Extract the (x, y) coordinate from the center of the cell holding the provided text.  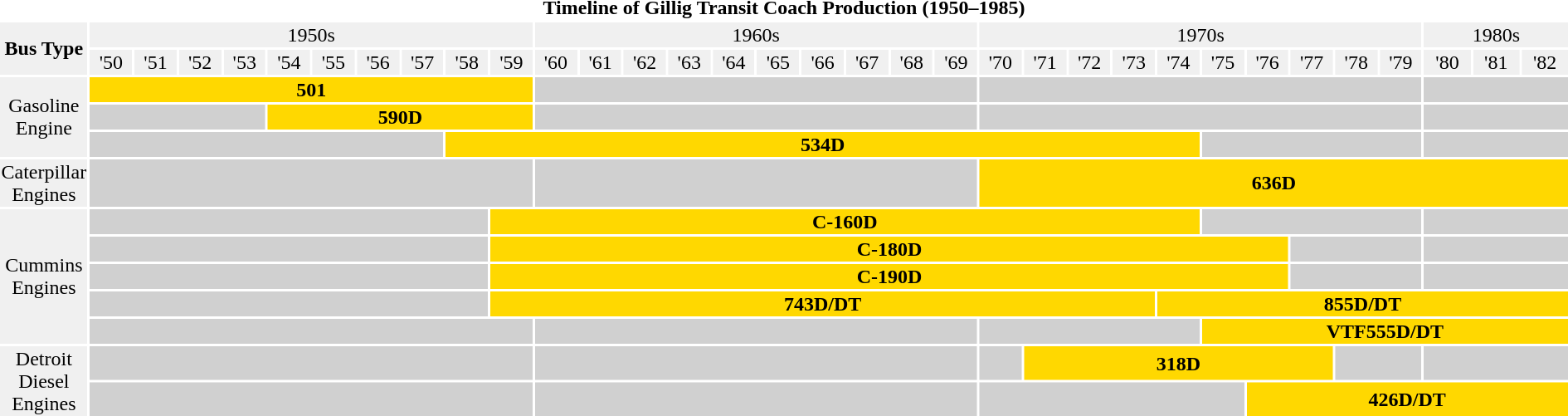
'54 (289, 62)
C-180D (889, 249)
'50 (111, 62)
855D/DT (1362, 304)
1970s (1201, 35)
Cummins Engines (44, 277)
'80 (1448, 62)
'78 (1356, 62)
'68 (911, 62)
'70 (1001, 62)
'75 (1223, 62)
'67 (868, 62)
'69 (956, 62)
'79 (1400, 62)
'53 (244, 62)
C-190D (889, 277)
'63 (689, 62)
'72 (1090, 62)
'65 (778, 62)
'62 (645, 62)
'51 (156, 62)
'56 (378, 62)
'74 (1178, 62)
Gasoline Engine (44, 117)
'60 (556, 62)
1960s (757, 35)
'77 (1312, 62)
743D/DT (823, 304)
636D (1274, 183)
501 (312, 90)
'66 (823, 62)
Detroit Diesel Engines (44, 381)
'58 (466, 62)
'64 (733, 62)
'55 (334, 62)
'52 (201, 62)
318D (1178, 363)
590D (400, 117)
'57 (423, 62)
Caterpillar Engines (44, 183)
'81 (1496, 62)
'73 (1133, 62)
C-160D (845, 222)
534D (822, 144)
'76 (1268, 62)
426D/DT (1407, 399)
'82 (1545, 62)
1950s (312, 35)
1980s (1497, 35)
Bus Type (44, 48)
'59 (511, 62)
'71 (1045, 62)
'61 (601, 62)
VTF555D/DT (1385, 331)
